Identify which cell holds the provided text, then report its (x, y) central coordinate. 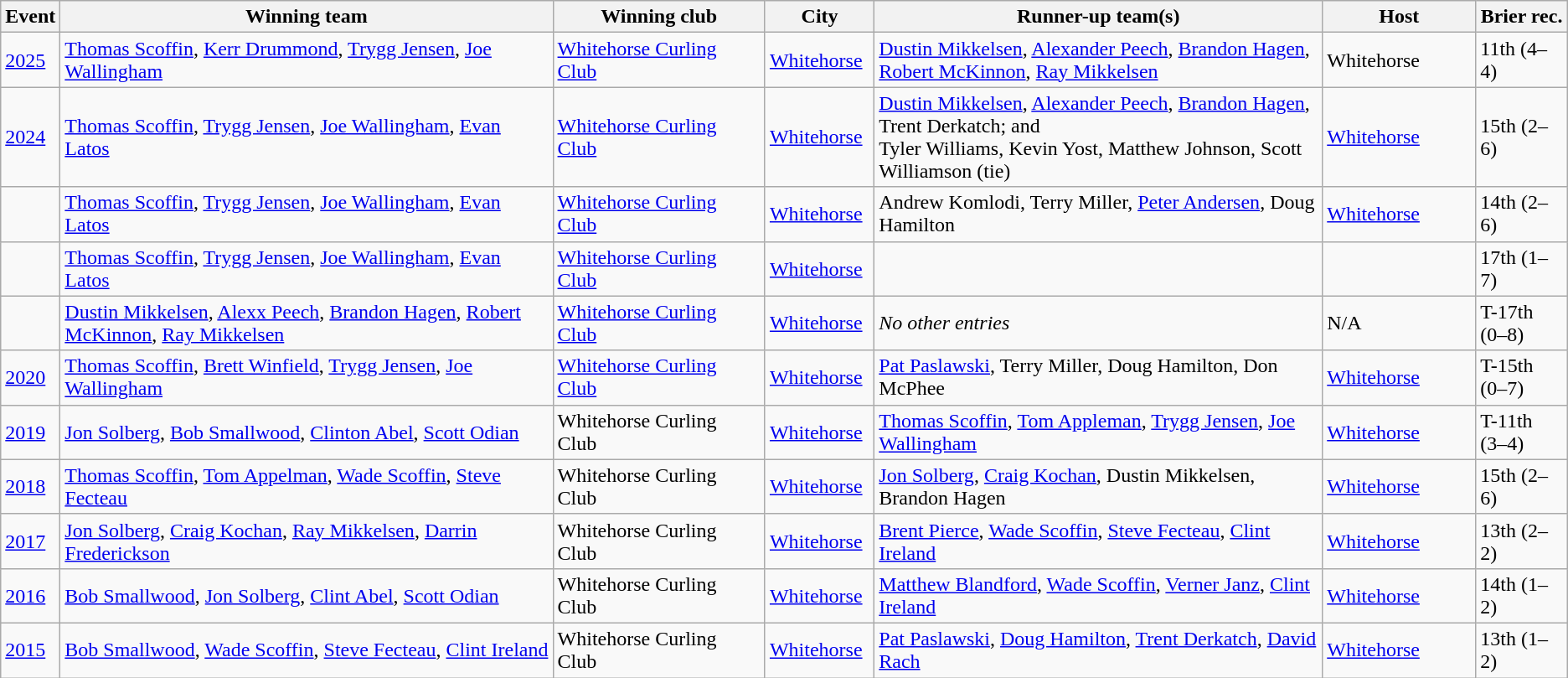
Andrew Komlodi, Terry Miller, Peter Andersen, Doug Hamilton (1099, 215)
Thomas Scoffin, Kerr Drummond, Trygg Jensen, Joe Wallingham (307, 60)
Pat Paslawski, Doug Hamilton, Trent Derkatch, David Rach (1099, 650)
Brier rec. (1521, 17)
T-15th (0–7) (1521, 377)
Jon Solberg, Craig Kochan, Ray Mikkelsen, Darrin Frederickson (307, 541)
N/A (1399, 323)
13th (2–2) (1521, 541)
Thomas Scoffin, Tom Appleman, Trygg Jensen, Joe Wallingham (1099, 432)
Matthew Blandford, Wade Scoffin, Verner Janz, Clint Ireland (1099, 595)
2018 (30, 486)
Dustin Mikkelsen, Alexander Peech, Brandon Hagen, Robert McKinnon, Ray Mikkelsen (1099, 60)
17th (1–7) (1521, 268)
T-11th (3–4) (1521, 432)
2024 (30, 137)
Thomas Scoffin, Tom Appelman, Wade Scoffin, Steve Fecteau (307, 486)
Bob Smallwood, Jon Solberg, Clint Abel, Scott Odian (307, 595)
Jon Solberg, Craig Kochan, Dustin Mikkelsen, Brandon Hagen (1099, 486)
Event (30, 17)
Dustin Mikkelsen, Alexander Peech, Brandon Hagen, Trent Derkatch; and Tyler Williams, Kevin Yost, Matthew Johnson, Scott Williamson (tie) (1099, 137)
Pat Paslawski, Terry Miller, Doug Hamilton, Don McPhee (1099, 377)
No other entries (1099, 323)
14th (1–2) (1521, 595)
Brent Pierce, Wade Scoffin, Steve Fecteau, Clint Ireland (1099, 541)
City (819, 17)
Dustin Mikkelsen, Alexx Peech, Brandon Hagen, Robert McKinnon, Ray Mikkelsen (307, 323)
2020 (30, 377)
2015 (30, 650)
Jon Solberg, Bob Smallwood, Clinton Abel, Scott Odian (307, 432)
Winning club (658, 17)
11th (4–4) (1521, 60)
14th (2–6) (1521, 215)
2016 (30, 595)
Runner-up team(s) (1099, 17)
2019 (30, 432)
2017 (30, 541)
Bob Smallwood, Wade Scoffin, Steve Fecteau, Clint Ireland (307, 650)
Host (1399, 17)
13th (1–2) (1521, 650)
2025 (30, 60)
Winning team (307, 17)
Thomas Scoffin, Brett Winfield, Trygg Jensen, Joe Wallingham (307, 377)
T-17th (0–8) (1521, 323)
